Provide the (x, y) coordinate of the cell's center where the given text is located.  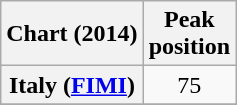
Peakposition (189, 34)
Chart (2014) (72, 34)
75 (189, 85)
Italy (FIMI) (72, 85)
